Pinpoint the cell where the given text exists, returning its (x, y) midpoint coordinate. 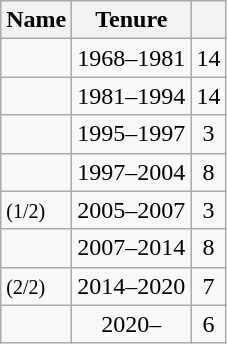
1995–1997 (132, 134)
2014–2020 (132, 286)
7 (208, 286)
2007–2014 (132, 248)
1997–2004 (132, 172)
2020– (132, 324)
(1/2) (36, 210)
(2/2) (36, 286)
1981–1994 (132, 96)
1968–1981 (132, 58)
2005–2007 (132, 210)
6 (208, 324)
Name (36, 20)
Tenure (132, 20)
